Search for the cell housing the specified text and yield its [X, Y] center coordinate. 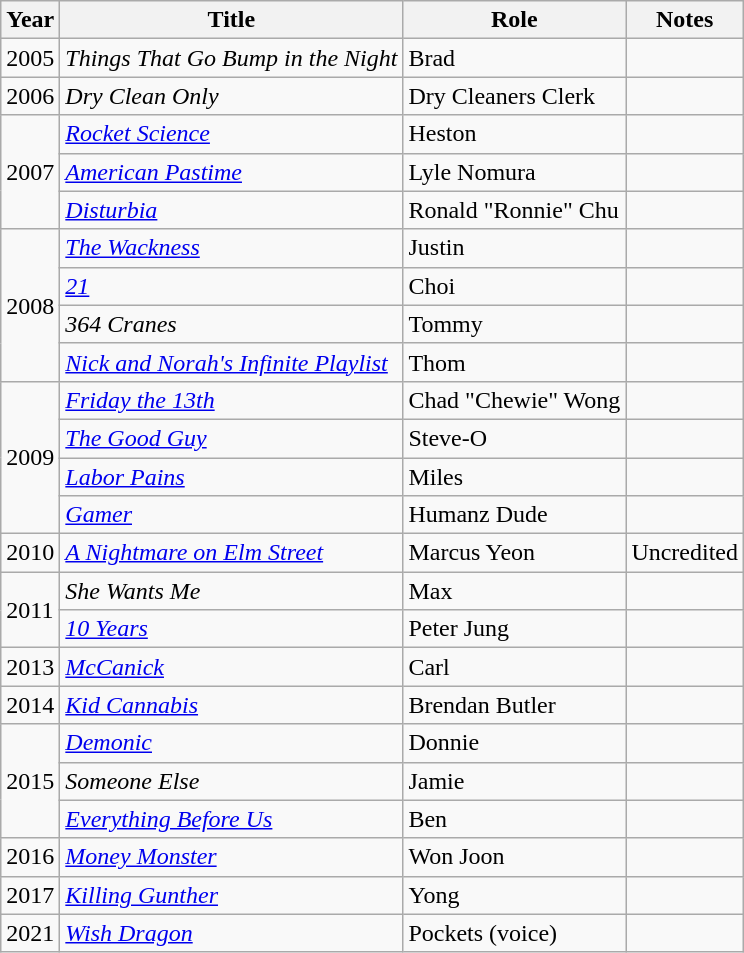
Marcus Yeon [514, 553]
Dry Clean Only [232, 96]
Donnie [514, 743]
Justin [514, 248]
She Wants Me [232, 591]
Ronald "Ronnie" Chu [514, 210]
Ben [514, 819]
Demonic [232, 743]
364 Cranes [232, 324]
Brad [514, 58]
2007 [30, 172]
2005 [30, 58]
Carl [514, 667]
2009 [30, 457]
Rocket Science [232, 134]
Disturbia [232, 210]
The Wackness [232, 248]
Role [514, 20]
Notes [685, 20]
Yong [514, 895]
Friday the 13th [232, 400]
Title [232, 20]
Kid Cannabis [232, 705]
Max [514, 591]
A Nightmare on Elm Street [232, 553]
Miles [514, 477]
Brendan Butler [514, 705]
Nick and Norah's Infinite Playlist [232, 362]
Steve-O [514, 438]
2014 [30, 705]
Everything Before Us [232, 819]
2006 [30, 96]
2010 [30, 553]
Wish Dragon [232, 933]
Money Monster [232, 857]
Peter Jung [514, 629]
Chad "Chewie" Wong [514, 400]
McCanick [232, 667]
2021 [30, 933]
Killing Gunther [232, 895]
Year [30, 20]
2008 [30, 305]
Someone Else [232, 781]
Things That Go Bump in the Night [232, 58]
Pockets (voice) [514, 933]
Choi [514, 286]
Lyle Nomura [514, 172]
2011 [30, 610]
American Pastime [232, 172]
Thom [514, 362]
Dry Cleaners Clerk [514, 96]
Jamie [514, 781]
Humanz Dude [514, 515]
Uncredited [685, 553]
2016 [30, 857]
Labor Pains [232, 477]
2015 [30, 781]
21 [232, 286]
2017 [30, 895]
Tommy [514, 324]
Won Joon [514, 857]
10 Years [232, 629]
Heston [514, 134]
The Good Guy [232, 438]
2013 [30, 667]
Gamer [232, 515]
